Pinpoint the cell where the given text exists, returning its (x, y) midpoint coordinate. 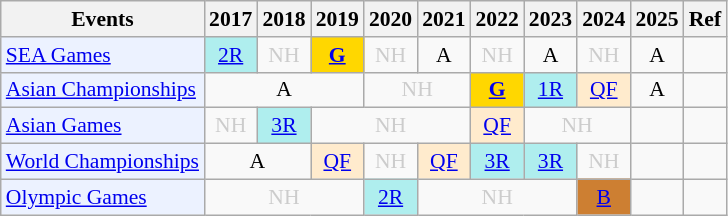
World Championships (102, 162)
Events (102, 19)
2018 (284, 19)
Asian Championships (102, 90)
Olympic Games (102, 197)
2022 (498, 19)
2020 (390, 19)
2019 (338, 19)
Ref (705, 19)
1R (550, 90)
2024 (604, 19)
B (604, 197)
SEA Games (102, 55)
2021 (444, 19)
2017 (230, 19)
2025 (656, 19)
2023 (550, 19)
Asian Games (102, 126)
